Search for the cell housing the specified text and yield its (x, y) center coordinate. 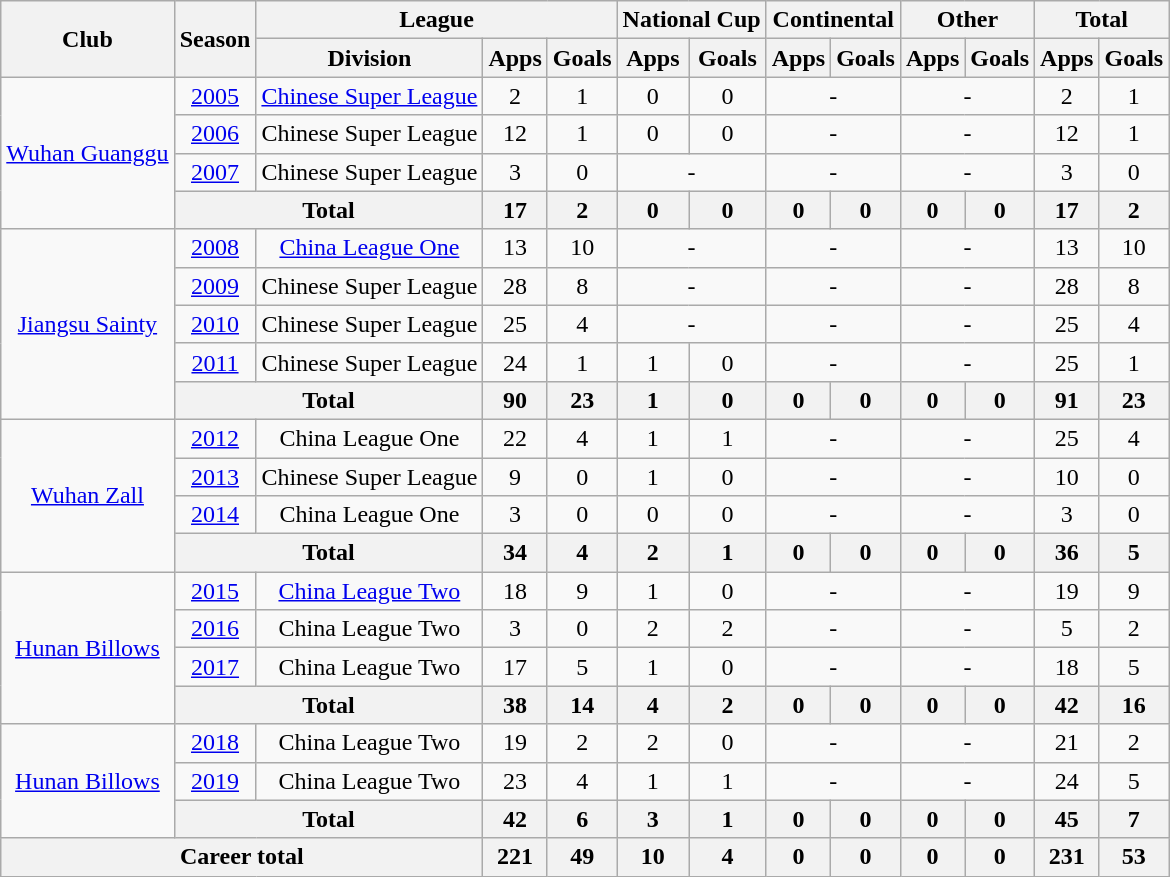
231 (1067, 857)
49 (582, 857)
22 (515, 438)
2015 (215, 591)
45 (1067, 819)
Career total (242, 857)
2016 (215, 629)
53 (1134, 857)
91 (1067, 400)
36 (1067, 553)
38 (515, 705)
2019 (215, 781)
2012 (215, 438)
2013 (215, 477)
Continental (833, 20)
16 (1134, 705)
7 (1134, 819)
2008 (215, 248)
2010 (215, 324)
2005 (215, 96)
Jiangsu Sainty (88, 324)
2011 (215, 362)
Wuhan Guanggu (88, 153)
14 (582, 705)
National Cup (692, 20)
League (436, 20)
2014 (215, 515)
2007 (215, 172)
2017 (215, 667)
6 (582, 819)
Wuhan Zall (88, 495)
2018 (215, 743)
2006 (215, 134)
Division (370, 58)
221 (515, 857)
Other (967, 20)
21 (1067, 743)
34 (515, 553)
90 (515, 400)
Season (215, 39)
Club (88, 39)
2009 (215, 286)
